Locate the cell with the specified text and output its (x, y) center coordinate. 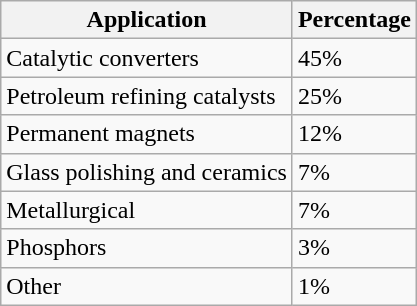
Phosphors (147, 248)
Petroleum refining catalysts (147, 96)
Metallurgical (147, 210)
Application (147, 20)
Catalytic converters (147, 58)
12% (354, 134)
Glass polishing and ceramics (147, 172)
1% (354, 286)
25% (354, 96)
Permanent magnets (147, 134)
Percentage (354, 20)
3% (354, 248)
Other (147, 286)
45% (354, 58)
